Locate the cell with the specified text and output its [x, y] center coordinate. 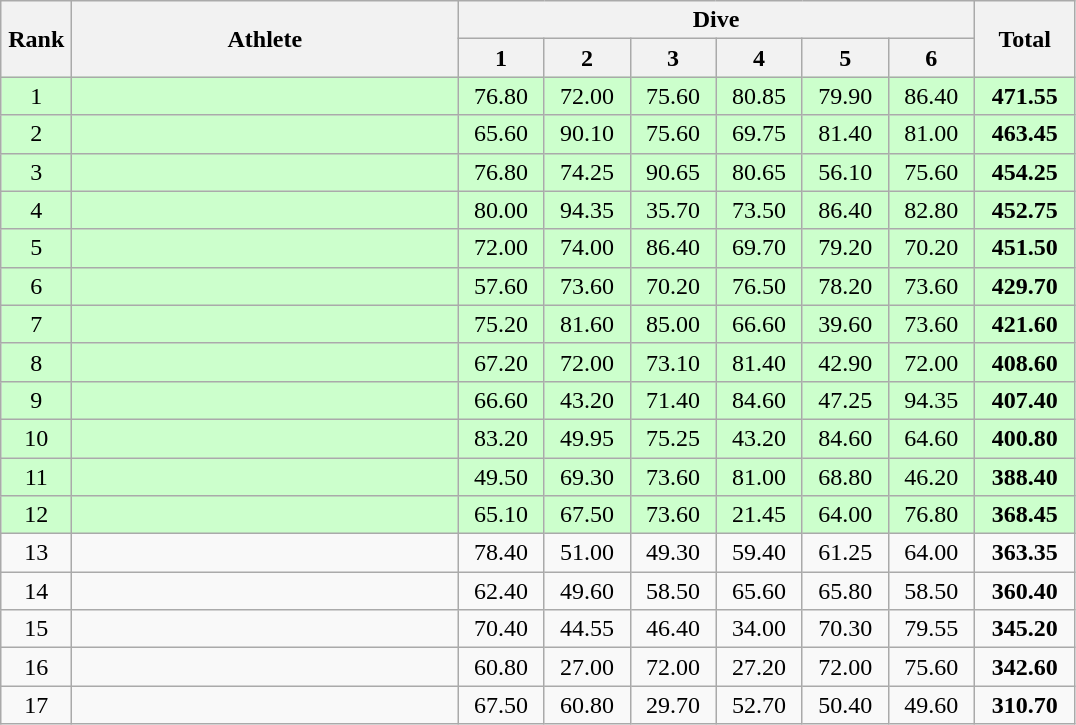
471.55 [1024, 96]
46.20 [931, 477]
Athlete [265, 39]
65.10 [501, 515]
16 [36, 667]
50.40 [845, 705]
Dive [716, 20]
49.95 [587, 438]
Total [1024, 39]
79.90 [845, 96]
15 [36, 629]
90.10 [587, 134]
451.50 [1024, 248]
69.70 [759, 248]
17 [36, 705]
345.20 [1024, 629]
421.60 [1024, 324]
74.00 [587, 248]
39.60 [845, 324]
11 [36, 477]
49.50 [501, 477]
65.80 [845, 591]
70.40 [501, 629]
79.55 [931, 629]
79.20 [845, 248]
44.55 [587, 629]
21.45 [759, 515]
29.70 [673, 705]
73.50 [759, 210]
69.30 [587, 477]
400.80 [1024, 438]
46.40 [673, 629]
68.80 [845, 477]
67.20 [501, 362]
13 [36, 553]
90.65 [673, 172]
75.25 [673, 438]
83.20 [501, 438]
78.20 [845, 286]
69.75 [759, 134]
14 [36, 591]
80.00 [501, 210]
57.60 [501, 286]
454.25 [1024, 172]
408.60 [1024, 362]
310.70 [1024, 705]
407.40 [1024, 400]
82.80 [931, 210]
342.60 [1024, 667]
76.50 [759, 286]
51.00 [587, 553]
452.75 [1024, 210]
7 [36, 324]
9 [36, 400]
59.40 [759, 553]
56.10 [845, 172]
64.60 [931, 438]
42.90 [845, 362]
85.00 [673, 324]
80.85 [759, 96]
8 [36, 362]
62.40 [501, 591]
12 [36, 515]
360.40 [1024, 591]
429.70 [1024, 286]
463.45 [1024, 134]
81.60 [587, 324]
27.00 [587, 667]
78.40 [501, 553]
35.70 [673, 210]
73.10 [673, 362]
Rank [36, 39]
71.40 [673, 400]
70.30 [845, 629]
34.00 [759, 629]
388.40 [1024, 477]
49.30 [673, 553]
52.70 [759, 705]
61.25 [845, 553]
75.20 [501, 324]
74.25 [587, 172]
363.35 [1024, 553]
80.65 [759, 172]
368.45 [1024, 515]
27.20 [759, 667]
47.25 [845, 400]
10 [36, 438]
